Output the [X, Y] coordinate of the center of the cell containing the given text.  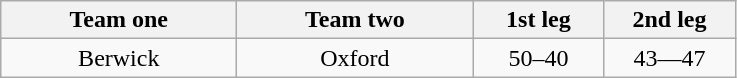
Team one [119, 20]
1st leg [538, 20]
Oxford [355, 58]
Berwick [119, 58]
2nd leg [670, 20]
43—47 [670, 58]
50–40 [538, 58]
Team two [355, 20]
